Search for the cell housing the specified text and yield its (X, Y) center coordinate. 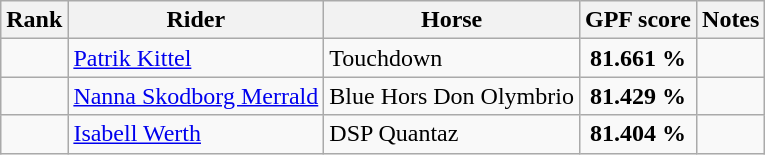
81.429 % (638, 96)
Patrik Kittel (196, 58)
Notes (731, 20)
GPF score (638, 20)
Touchdown (452, 58)
Blue Hors Don Olymbrio (452, 96)
81.661 % (638, 58)
Rank (34, 20)
Nanna Skodborg Merrald (196, 96)
Rider (196, 20)
DSP Quantaz (452, 134)
81.404 % (638, 134)
Horse (452, 20)
Isabell Werth (196, 134)
